Provide the [x, y] coordinate of the cell's center where the given text is located.  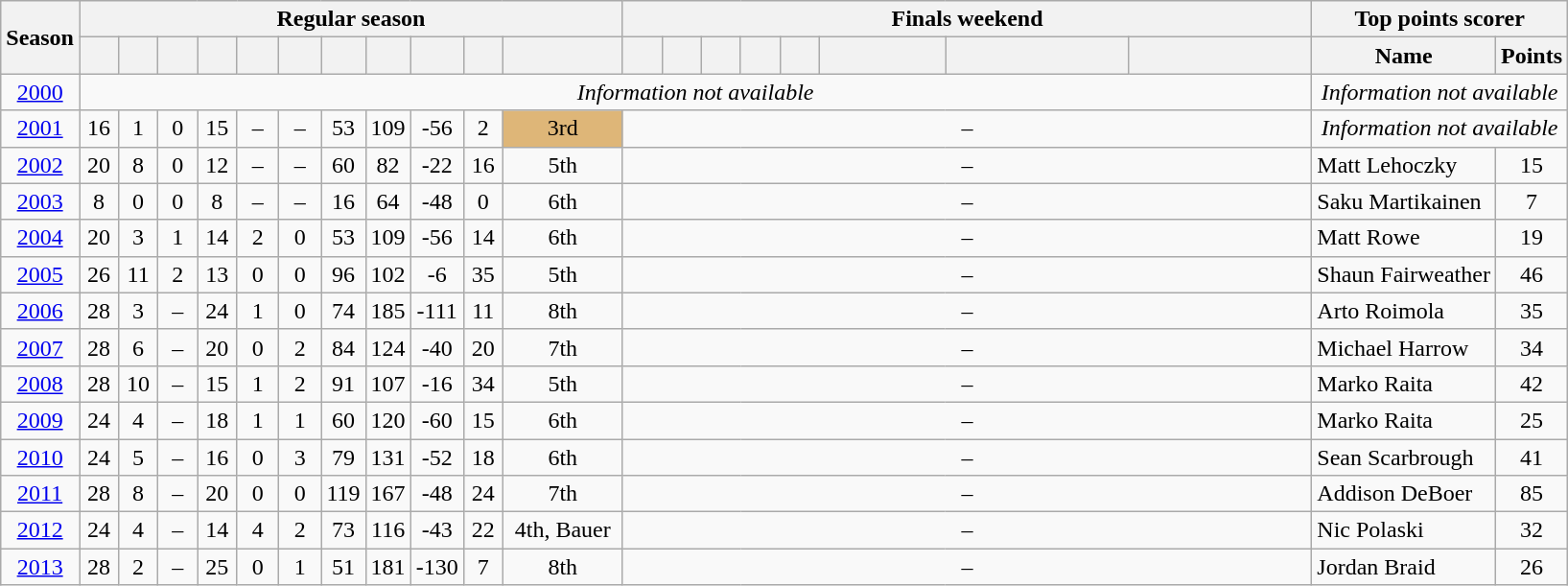
3rd [562, 129]
2005 [40, 274]
64 [387, 201]
-22 [437, 165]
2008 [40, 384]
Matt Rowe [1404, 238]
2006 [40, 311]
119 [343, 494]
91 [343, 384]
Points [1531, 56]
Season [40, 37]
-16 [437, 384]
Michael Harrow [1404, 347]
-60 [437, 420]
2009 [40, 420]
Arto Roimola [1404, 311]
181 [387, 567]
Matt Lehoczky [1404, 165]
Saku Martikainen [1404, 201]
84 [343, 347]
2011 [40, 494]
13 [217, 274]
107 [387, 384]
Shaun Fairweather [1404, 274]
2000 [40, 92]
116 [387, 530]
32 [1531, 530]
2001 [40, 129]
42 [1531, 384]
185 [387, 311]
6 [138, 347]
-111 [437, 311]
Sean Scarbrough [1404, 457]
2013 [40, 567]
73 [343, 530]
85 [1531, 494]
167 [387, 494]
-43 [437, 530]
2002 [40, 165]
102 [387, 274]
124 [387, 347]
5 [138, 457]
2004 [40, 238]
19 [1531, 238]
41 [1531, 457]
79 [343, 457]
74 [343, 311]
82 [387, 165]
12 [217, 165]
Jordan Braid [1404, 567]
4th, Bauer [562, 530]
2012 [40, 530]
-40 [437, 347]
51 [343, 567]
96 [343, 274]
10 [138, 384]
120 [387, 420]
22 [483, 530]
Finals weekend [967, 19]
2003 [40, 201]
Regular season [351, 19]
131 [387, 457]
-130 [437, 567]
-52 [437, 457]
46 [1531, 274]
Name [1404, 56]
2010 [40, 457]
Addison DeBoer [1404, 494]
2007 [40, 347]
Top points scorer [1440, 19]
Nic Polaski [1404, 530]
-6 [437, 274]
